Return [X, Y] of the center of cell containing provided text 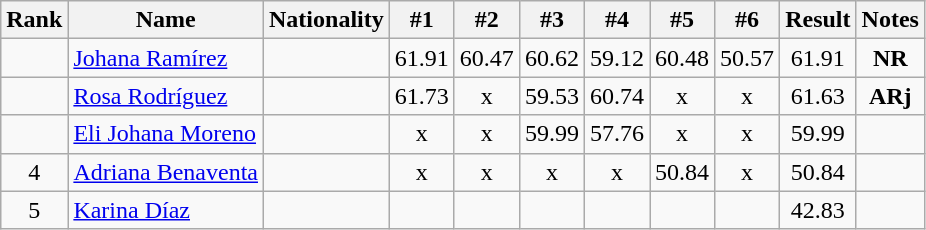
60.74 [616, 96]
Notes [890, 20]
#2 [486, 20]
Johana Ramírez [166, 58]
Adriana Benaventa [166, 172]
59.53 [552, 96]
4 [34, 172]
42.83 [818, 210]
5 [34, 210]
61.63 [818, 96]
50.57 [748, 58]
ARj [890, 96]
60.48 [682, 58]
#6 [748, 20]
Name [166, 20]
#4 [616, 20]
59.12 [616, 58]
61.73 [422, 96]
Rosa Rodríguez [166, 96]
Result [818, 20]
#1 [422, 20]
Rank [34, 20]
Karina Díaz [166, 210]
60.47 [486, 58]
60.62 [552, 58]
#3 [552, 20]
Eli Johana Moreno [166, 134]
57.76 [616, 134]
NR [890, 58]
#5 [682, 20]
Nationality [327, 20]
